Determine the [x, y] coordinate at the center of the cell enclosing the given text.  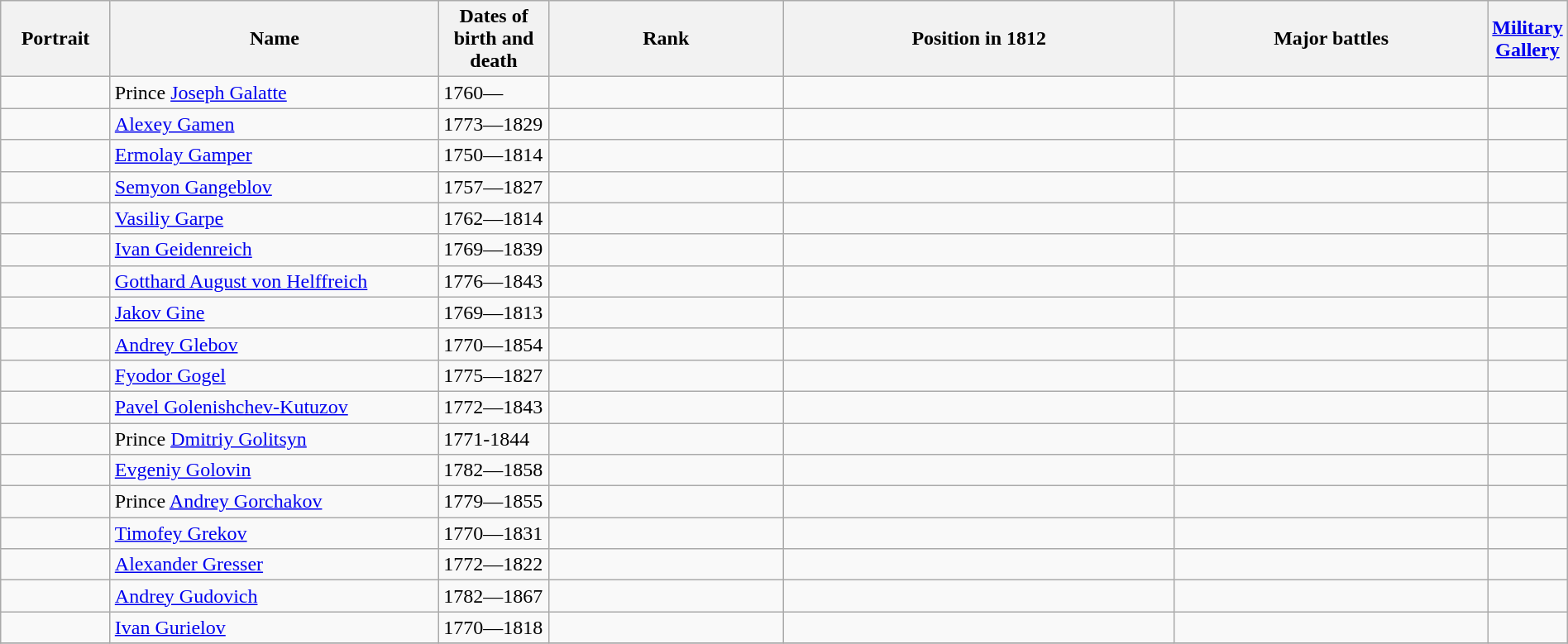
1772—1822 [495, 565]
Portrait [56, 39]
Military Gallery [1527, 39]
Andrey Gudovich [275, 596]
Alexander Gresser [275, 565]
1771-1844 [495, 439]
Prince Joseph Galatte [275, 93]
1779—1855 [495, 502]
1775—1827 [495, 375]
Vasiliy Garpe [275, 218]
1772—1843 [495, 407]
1770—1818 [495, 627]
1773—1829 [495, 124]
1760— [495, 93]
Fyodor Gogel [275, 375]
Major battles [1331, 39]
Name [275, 39]
1769—1839 [495, 250]
Prince Andrey Gorchakov [275, 502]
Dates of birth and death [495, 39]
Prince Dmitriy Golitsyn [275, 439]
Pavel Golenishchev-Kutuzov [275, 407]
Jakov Gine [275, 312]
1770—1831 [495, 533]
1750—1814 [495, 155]
Evgeniy Golovin [275, 470]
Alexey Gamen [275, 124]
1757—1827 [495, 187]
Ermolay Gamper [275, 155]
Rank [666, 39]
Andrey Glebov [275, 344]
1762—1814 [495, 218]
1776—1843 [495, 281]
Ivan Geidenreich [275, 250]
1782—1858 [495, 470]
1769—1813 [495, 312]
Semyon Gangeblov [275, 187]
Position in 1812 [979, 39]
1782—1867 [495, 596]
Timofey Grekov [275, 533]
Ivan Gurielov [275, 627]
1770—1854 [495, 344]
Gotthard August von Helffreich [275, 281]
